Pinpoint the cell where the given text exists, returning its [x, y] midpoint coordinate. 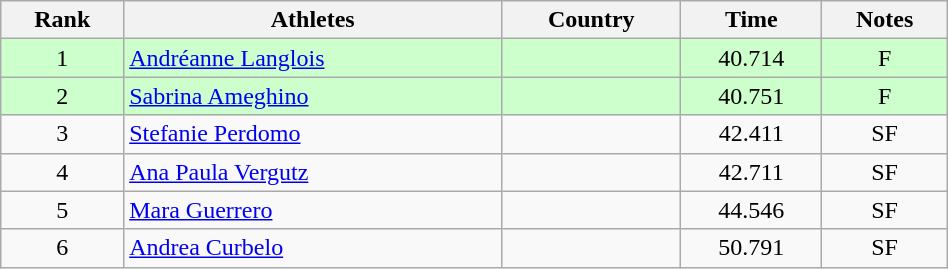
Country [592, 20]
40.714 [752, 58]
42.711 [752, 172]
4 [62, 172]
50.791 [752, 248]
Mara Guerrero [313, 210]
Ana Paula Vergutz [313, 172]
Sabrina Ameghino [313, 96]
40.751 [752, 96]
Notes [884, 20]
Andrea Curbelo [313, 248]
3 [62, 134]
5 [62, 210]
Athletes [313, 20]
Time [752, 20]
42.411 [752, 134]
1 [62, 58]
2 [62, 96]
Stefanie Perdomo [313, 134]
Rank [62, 20]
Andréanne Langlois [313, 58]
44.546 [752, 210]
6 [62, 248]
